Capture the cell that displays the provided text and extract its (x, y) central coordinate. 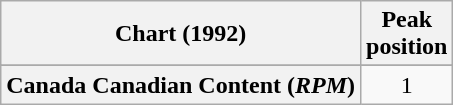
Chart (1992) (181, 34)
Peakposition (407, 34)
Canada Canadian Content (RPM) (181, 85)
1 (407, 85)
